Find where the given text appears and provide that cell's center as [x, y] coordinate. 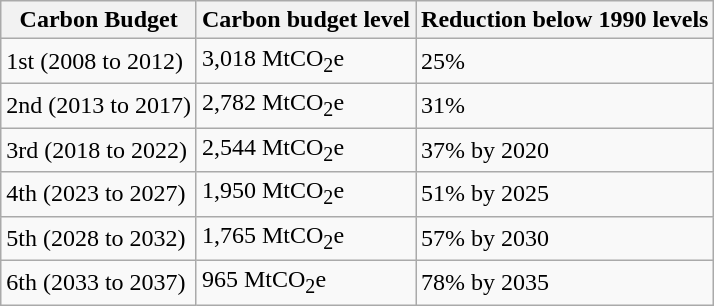
Carbon Budget [99, 20]
1st (2008 to 2012) [99, 61]
1,765 MtCO2e [306, 238]
2,544 MtCO2e [306, 150]
31% [565, 105]
6th (2033 to 2037) [99, 283]
78% by 2035 [565, 283]
5th (2028 to 2032) [99, 238]
51% by 2025 [565, 194]
Carbon budget level [306, 20]
25% [565, 61]
Reduction below 1990 levels [565, 20]
37% by 2020 [565, 150]
3,018 MtCO2e [306, 61]
4th (2023 to 2027) [99, 194]
2,782 MtCO2e [306, 105]
965 MtCO2e [306, 283]
3rd (2018 to 2022) [99, 150]
2nd (2013 to 2017) [99, 105]
57% by 2030 [565, 238]
1,950 MtCO2e [306, 194]
